Scan for the cell matching the given text and deliver its (x, y) coordinate at center. 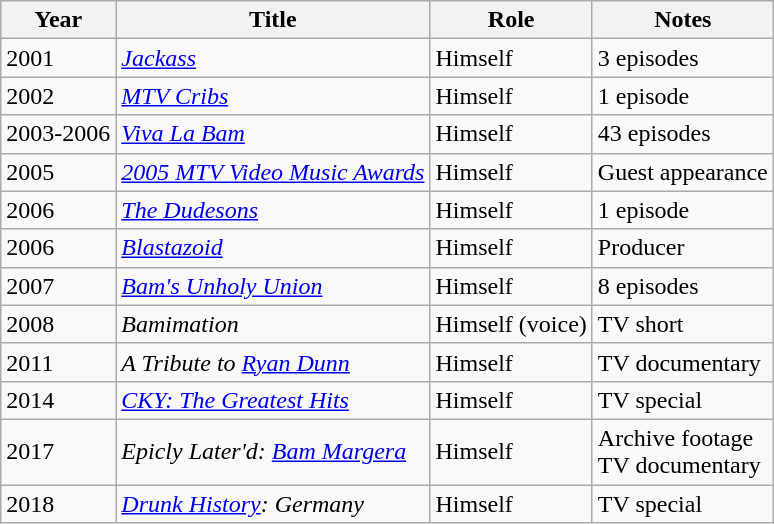
3 episodes (682, 58)
Epicly Later'd: Bam Margera (273, 452)
A Tribute to Ryan Dunn (273, 362)
2001 (58, 58)
Guest appearance (682, 172)
Year (58, 20)
2005 (58, 172)
The Dudesons (273, 210)
Archive footageTV documentary (682, 452)
TV documentary (682, 362)
2017 (58, 452)
2018 (58, 503)
Jackass (273, 58)
Title (273, 20)
Bam's Unholy Union (273, 286)
CKY: The Greatest Hits (273, 400)
2008 (58, 324)
2005 MTV Video Music Awards (273, 172)
Himself (voice) (511, 324)
43 episodes (682, 134)
Producer (682, 248)
2011 (58, 362)
2014 (58, 400)
Bamimation (273, 324)
MTV Cribs (273, 96)
Drunk History: Germany (273, 503)
Blastazoid (273, 248)
Role (511, 20)
Notes (682, 20)
2003-2006 (58, 134)
TV short (682, 324)
2007 (58, 286)
Viva La Bam (273, 134)
8 episodes (682, 286)
2002 (58, 96)
